Find where the given text appears and provide that cell's center as [X, Y] coordinate. 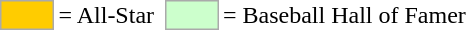
= All-Star [106, 15]
